Provide the (X, Y) coordinate of the cell's center where the given text is located.  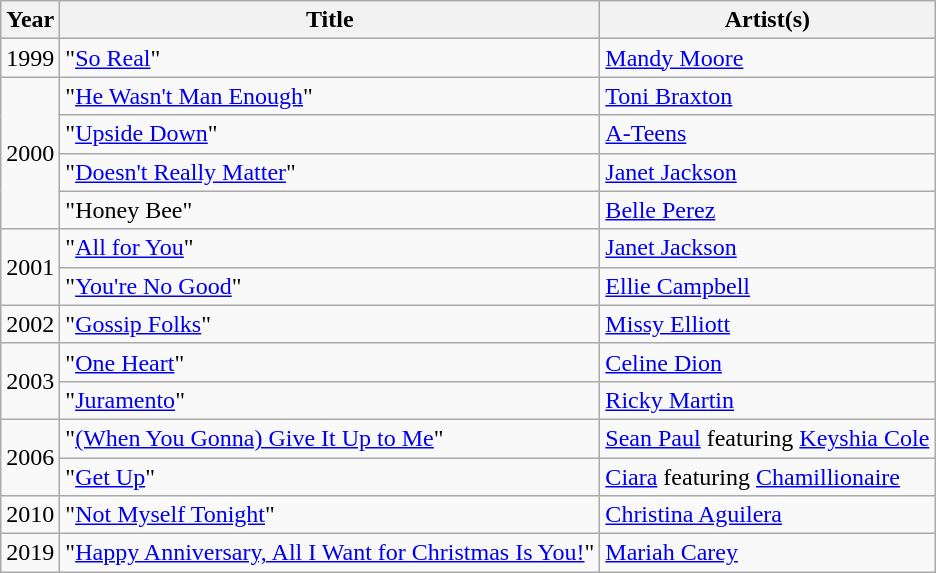
"Upside Down" (330, 134)
"All for You" (330, 248)
Title (330, 20)
Ciara featuring Chamillionaire (768, 477)
2010 (30, 515)
Ricky Martin (768, 400)
"Not Myself Tonight" (330, 515)
"You're No Good" (330, 286)
Celine Dion (768, 362)
2019 (30, 553)
2006 (30, 457)
Missy Elliott (768, 324)
1999 (30, 58)
Belle Perez (768, 210)
"Gossip Folks" (330, 324)
Artist(s) (768, 20)
"So Real" (330, 58)
A-Teens (768, 134)
"He Wasn't Man Enough" (330, 96)
Ellie Campbell (768, 286)
"Happy Anniversary, All I Want for Christmas Is You!" (330, 553)
"Honey Bee" (330, 210)
Sean Paul featuring Keyshia Cole (768, 438)
2000 (30, 153)
Year (30, 20)
2003 (30, 381)
Toni Braxton (768, 96)
2002 (30, 324)
Mandy Moore (768, 58)
2001 (30, 267)
Christina Aguilera (768, 515)
"One Heart" (330, 362)
"Doesn't Really Matter" (330, 172)
"(When You Gonna) Give It Up to Me" (330, 438)
Mariah Carey (768, 553)
"Get Up" (330, 477)
"Juramento" (330, 400)
